Identify which cell holds the provided text, then report its (x, y) central coordinate. 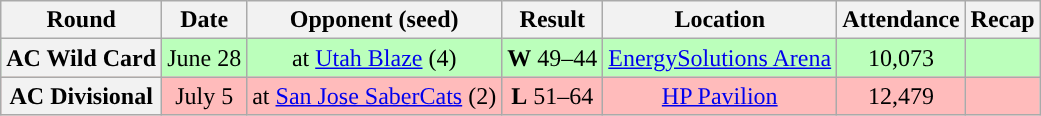
L 51–64 (552, 96)
Round (82, 20)
10,073 (901, 58)
Recap (1002, 20)
Result (552, 20)
12,479 (901, 96)
W 49–44 (552, 58)
AC Wild Card (82, 58)
July 5 (204, 96)
HP Pavilion (720, 96)
at Utah Blaze (4) (374, 58)
EnergySolutions Arena (720, 58)
Attendance (901, 20)
June 28 (204, 58)
at San Jose SaberCats (2) (374, 96)
Opponent (seed) (374, 20)
AC Divisional (82, 96)
Location (720, 20)
Date (204, 20)
